Locate the cell with the specified text and output its (x, y) center coordinate. 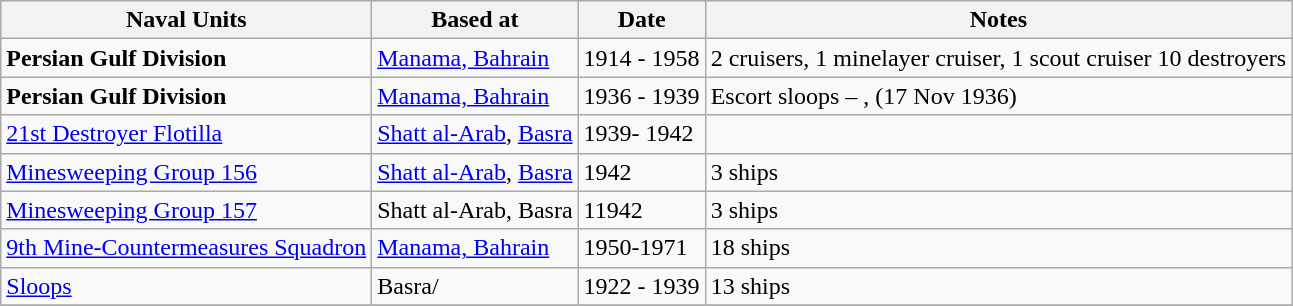
9th Mine-Countermeasures Squadron (186, 248)
1939- 1942 (642, 134)
Naval Units (186, 20)
13 ships (998, 286)
Based at (475, 20)
Notes (998, 20)
Sloops (186, 286)
1914 - 1958 (642, 58)
Basra/ (475, 286)
1942 (642, 172)
11942 (642, 210)
1936 - 1939 (642, 96)
Minesweeping Group 157 (186, 210)
1922 - 1939 (642, 286)
2 cruisers, 1 minelayer cruiser, 1 scout cruiser 10 destroyers (998, 58)
Minesweeping Group 156 (186, 172)
Escort sloops – , (17 Nov 1936) (998, 96)
Date (642, 20)
18 ships (998, 248)
1950-1971 (642, 248)
21st Destroyer Flotilla (186, 134)
